Output the [X, Y] coordinate of the center of the cell containing the given text.  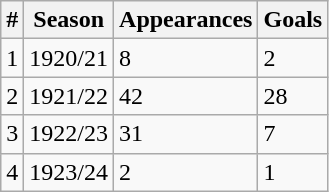
# [12, 20]
1920/21 [69, 58]
7 [293, 134]
1921/22 [69, 96]
3 [12, 134]
1922/23 [69, 134]
8 [186, 58]
Goals [293, 20]
Appearances [186, 20]
42 [186, 96]
Season [69, 20]
31 [186, 134]
1923/24 [69, 172]
4 [12, 172]
28 [293, 96]
